Locate the cell with the specified text and output its (X, Y) center coordinate. 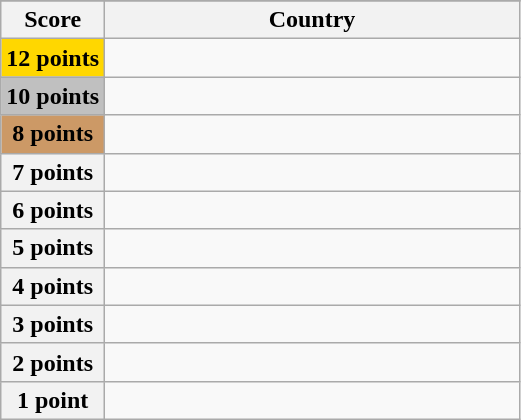
4 points (53, 286)
7 points (53, 172)
Score (53, 20)
3 points (53, 324)
2 points (53, 362)
6 points (53, 210)
12 points (53, 58)
5 points (53, 248)
8 points (53, 134)
Country (312, 20)
10 points (53, 96)
1 point (53, 400)
